Search for the cell housing the specified text and yield its (x, y) center coordinate. 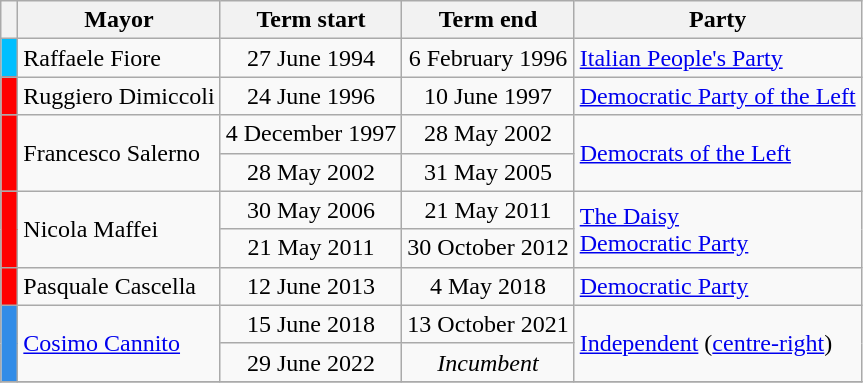
Pasquale Cascella (119, 286)
Term end (488, 20)
13 October 2021 (488, 324)
Ruggiero Dimiccoli (119, 96)
The DaisyDemocratic Party (718, 229)
Raffaele Fiore (119, 58)
Incumbent (488, 362)
Cosimo Cannito (119, 343)
Party (718, 20)
15 June 2018 (311, 324)
12 June 2013 (311, 286)
27 June 1994 (311, 58)
Nicola Maffei (119, 229)
Independent (centre-right) (718, 343)
Francesco Salerno (119, 153)
4 May 2018 (488, 286)
Term start (311, 20)
10 June 1997 (488, 96)
29 June 2022 (311, 362)
Mayor (119, 20)
30 October 2012 (488, 248)
24 June 1996 (311, 96)
6 February 1996 (488, 58)
30 May 2006 (311, 210)
Italian People's Party (718, 58)
Democratic Party of the Left (718, 96)
Democrats of the Left (718, 153)
4 December 1997 (311, 134)
Democratic Party (718, 286)
31 May 2005 (488, 172)
